Pinpoint the cell where the given text exists, returning its [X, Y] midpoint coordinate. 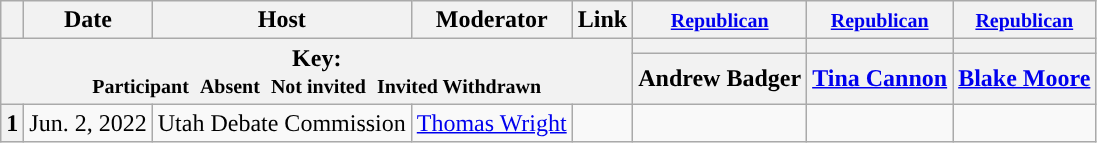
Blake Moore [1024, 78]
Link [602, 20]
Thomas Wright [492, 123]
Tina Cannon [880, 78]
Andrew Badger [720, 78]
Jun. 2, 2022 [88, 123]
Host [282, 20]
Key: Participant Absent Not invited Invited Withdrawn [317, 72]
Moderator [492, 20]
Date [88, 20]
1 [12, 123]
Utah Debate Commission [282, 123]
